For the text-containing cell, return its midpoint in (X, Y) coordinate format. 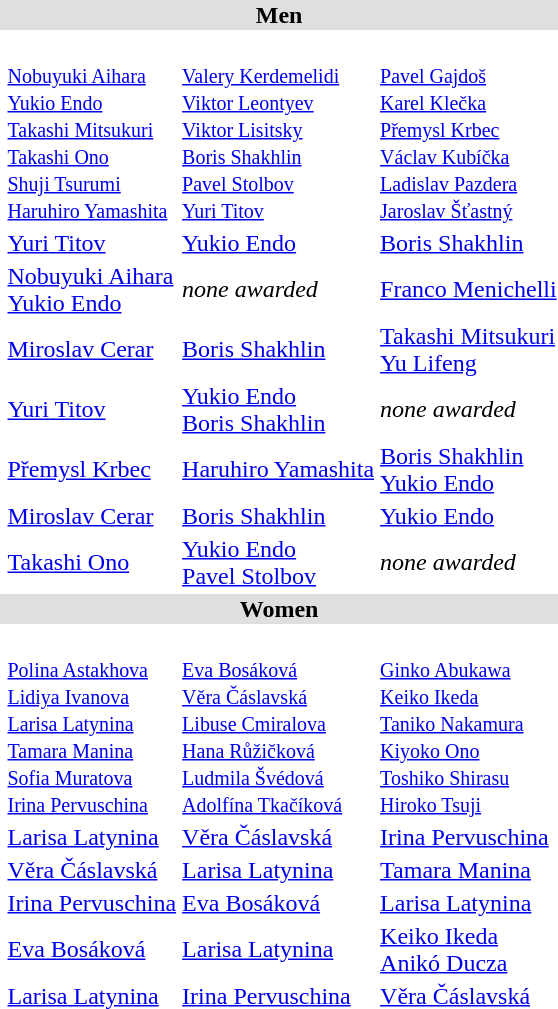
Irina Pervuschina (92, 903)
Yukio Endo Boris Shakhlin (278, 410)
Men (279, 15)
Valery KerdemelidiViktor LeontyevViktor LisitskyBoris ShakhlinPavel StolbovYuri Titov (278, 129)
Polina AstakhovaLidiya IvanovaLarisa LatyninaTamara ManinaSofia MuratovaIrina Pervuschina (92, 723)
Eva BosákováVěra ČáslavskáLibuse CmiralovaHana RůžičkováLudmila ŠvédováAdolfína Tkačíková (278, 723)
Yukio Endo Pavel Stolbov (278, 562)
none awarded (278, 290)
Přemysl Krbec (92, 470)
Yukio Endo (278, 243)
Nobuyuki AiharaYukio EndoTakashi MitsukuriTakashi OnoShuji TsurumiHaruhiro Yamashita (92, 129)
Haruhiro Yamashita (278, 470)
Women (279, 609)
Takashi Ono (92, 562)
Nobuyuki Aihara Yukio Endo (92, 290)
